Pinpoint the cell where the given text exists, returning its [X, Y] midpoint coordinate. 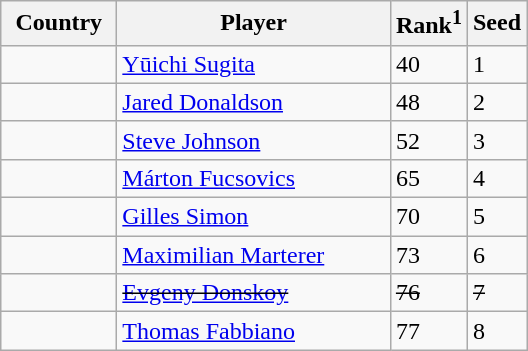
Country [59, 24]
5 [496, 217]
Rank1 [428, 24]
Evgeny Donskoy [254, 293]
Thomas Fabbiano [254, 331]
6 [496, 255]
70 [428, 217]
Gilles Simon [254, 217]
Márton Fucsovics [254, 178]
Steve Johnson [254, 140]
7 [496, 293]
4 [496, 178]
65 [428, 178]
76 [428, 293]
40 [428, 64]
Maximilian Marterer [254, 255]
52 [428, 140]
1 [496, 64]
2 [496, 102]
73 [428, 255]
Player [254, 24]
Yūichi Sugita [254, 64]
Jared Donaldson [254, 102]
48 [428, 102]
Seed [496, 24]
8 [496, 331]
3 [496, 140]
77 [428, 331]
